Extract the (x, y) coordinate from the center of the cell holding the provided text.  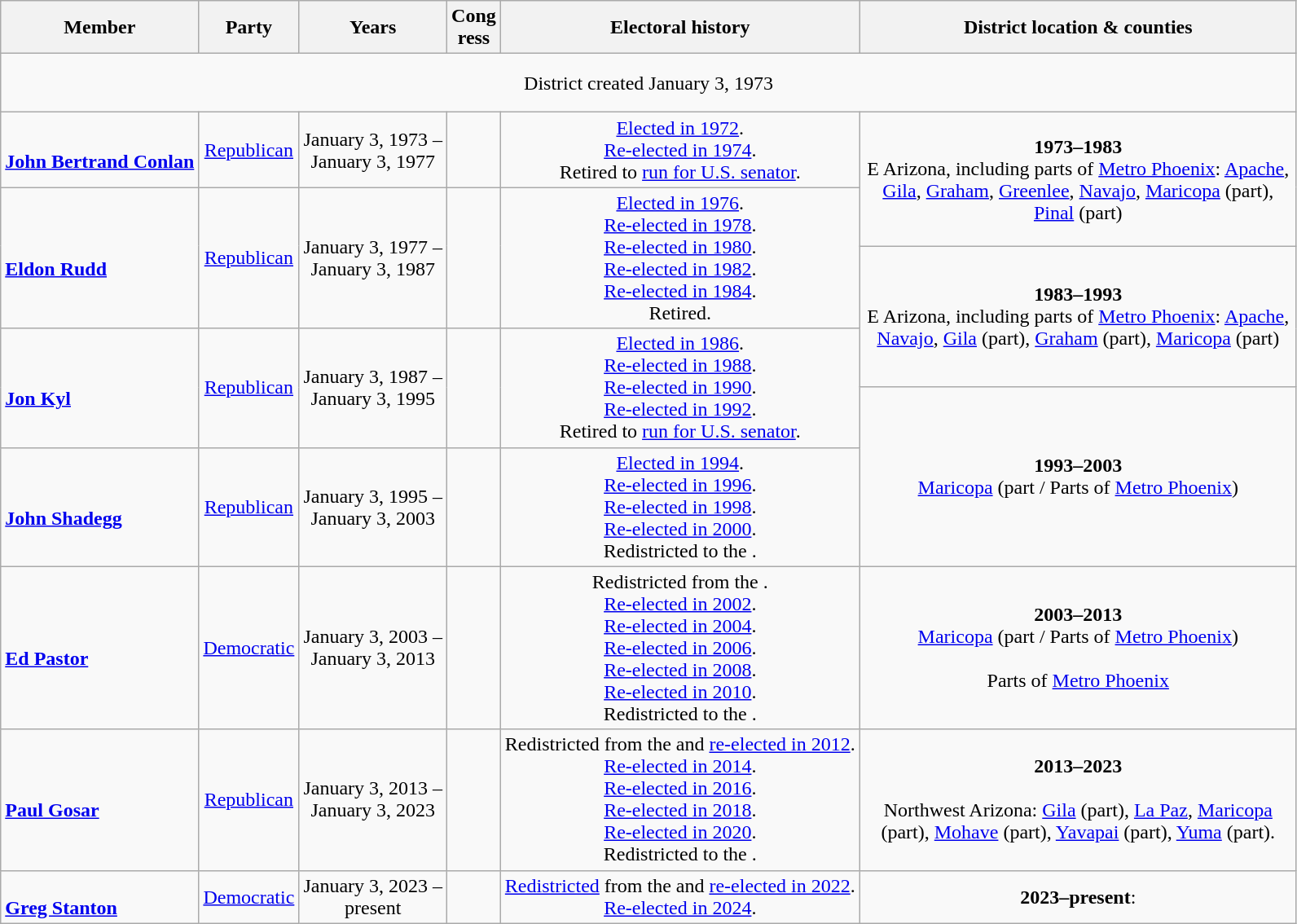
January 3, 1977 –January 3, 1987 (373, 257)
January 3, 1973 –January 3, 1977 (373, 150)
2023–present: (1078, 896)
Jon Kyl (99, 388)
January 3, 2003 –January 3, 2013 (373, 648)
Redistricted from the and re-elected in 2012.Re-elected in 2014.Re-elected in 2016.Re-elected in 2018.Re-elected in 2020.Redistricted to the . (679, 800)
Redistricted from the .Re-elected in 2002.Re-elected in 2004.Re-elected in 2006.Re-elected in 2008.Re-elected in 2010.Redistricted to the . (679, 648)
Redistricted from the and re-elected in 2022.Re-elected in 2024. (679, 896)
1993–2003Maricopa (part / Parts of Metro Phoenix) (1078, 477)
Elected in 1972.Re-elected in 1974.Retired to run for U.S. senator. (679, 150)
January 3, 1987 –January 3, 1995 (373, 388)
John Shadegg (99, 507)
Eldon Rudd (99, 257)
Elected in 1976.Re-elected in 1978.Re-elected in 1980.Re-elected in 1982.Re-elected in 1984.Retired. (679, 257)
2003–2013Maricopa (part / Parts of Metro Phoenix)Parts of Metro Phoenix (1078, 648)
District created January 3, 1973 (648, 83)
1973–1983E Arizona, including parts of Metro Phoenix: Apache, Gila, Graham, Greenlee, Navajo, Maricopa (part), Pinal (part) (1078, 179)
Elected in 1986.Re-elected in 1988.Re-elected in 1990.Re-elected in 1992.Retired to run for U.S. senator. (679, 388)
1983–1993E Arizona, including parts of Metro Phoenix: Apache, Navajo, Gila (part), Graham (part), Maricopa (part) (1078, 316)
January 3, 1995 –January 3, 2003 (373, 507)
January 3, 2013 –January 3, 2023 (373, 800)
John Bertrand Conlan (99, 150)
Paul Gosar (99, 800)
Electoral history (679, 28)
Ed Pastor (99, 648)
Member (99, 28)
Years (373, 28)
District location & counties (1078, 28)
January 3, 2023 –present (373, 896)
Congress (474, 28)
Greg Stanton (99, 896)
2013–2023Northwest Arizona: Gila (part), La Paz, Maricopa (part), Mohave (part), Yavapai (part), Yuma (part). (1078, 800)
Elected in 1994.Re-elected in 1996.Re-elected in 1998.Re-elected in 2000.Redistricted to the . (679, 507)
Party (249, 28)
